Scan for the cell matching the given text and deliver its (x, y) coordinate at center. 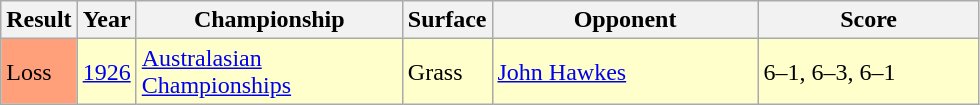
Grass (447, 72)
Australasian Championships (269, 72)
Championship (269, 20)
Result (39, 20)
Surface (447, 20)
Loss (39, 72)
Score (868, 20)
Year (106, 20)
1926 (106, 72)
John Hawkes (625, 72)
6–1, 6–3, 6–1 (868, 72)
Opponent (625, 20)
